Find where the given text appears and provide that cell's center as (X, Y) coordinate. 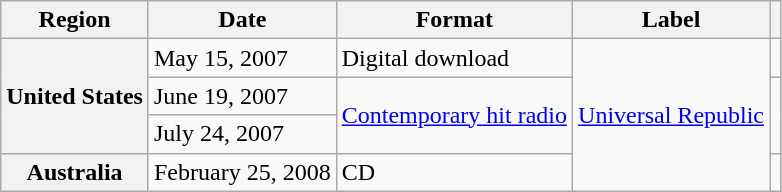
Date (242, 20)
Format (454, 20)
United States (75, 96)
May 15, 2007 (242, 58)
Region (75, 20)
July 24, 2007 (242, 134)
Australia (75, 172)
Contemporary hit radio (454, 115)
February 25, 2008 (242, 172)
June 19, 2007 (242, 96)
CD (454, 172)
Universal Republic (672, 115)
Label (672, 20)
Digital download (454, 58)
